Pinpoint the cell where the given text exists, returning its [x, y] midpoint coordinate. 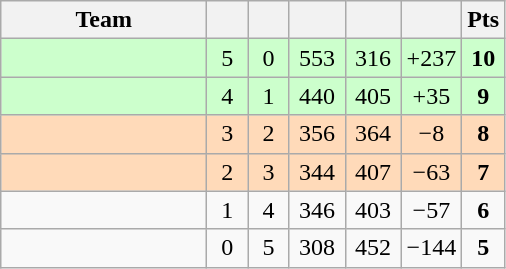
440 [317, 96]
6 [484, 210]
Pts [484, 20]
308 [317, 248]
356 [317, 134]
405 [373, 96]
316 [373, 58]
−57 [432, 210]
407 [373, 172]
344 [317, 172]
346 [317, 210]
10 [484, 58]
Team [104, 20]
−63 [432, 172]
7 [484, 172]
+35 [432, 96]
+237 [432, 58]
−144 [432, 248]
553 [317, 58]
364 [373, 134]
403 [373, 210]
8 [484, 134]
−8 [432, 134]
9 [484, 96]
452 [373, 248]
